Determine the [x, y] coordinate at the center of the cell enclosing the given text.  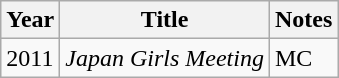
Japan Girls Meeting [165, 58]
Title [165, 20]
Year [30, 20]
2011 [30, 58]
MC [303, 58]
Notes [303, 20]
